Scan for the cell matching the given text and deliver its (X, Y) coordinate at center. 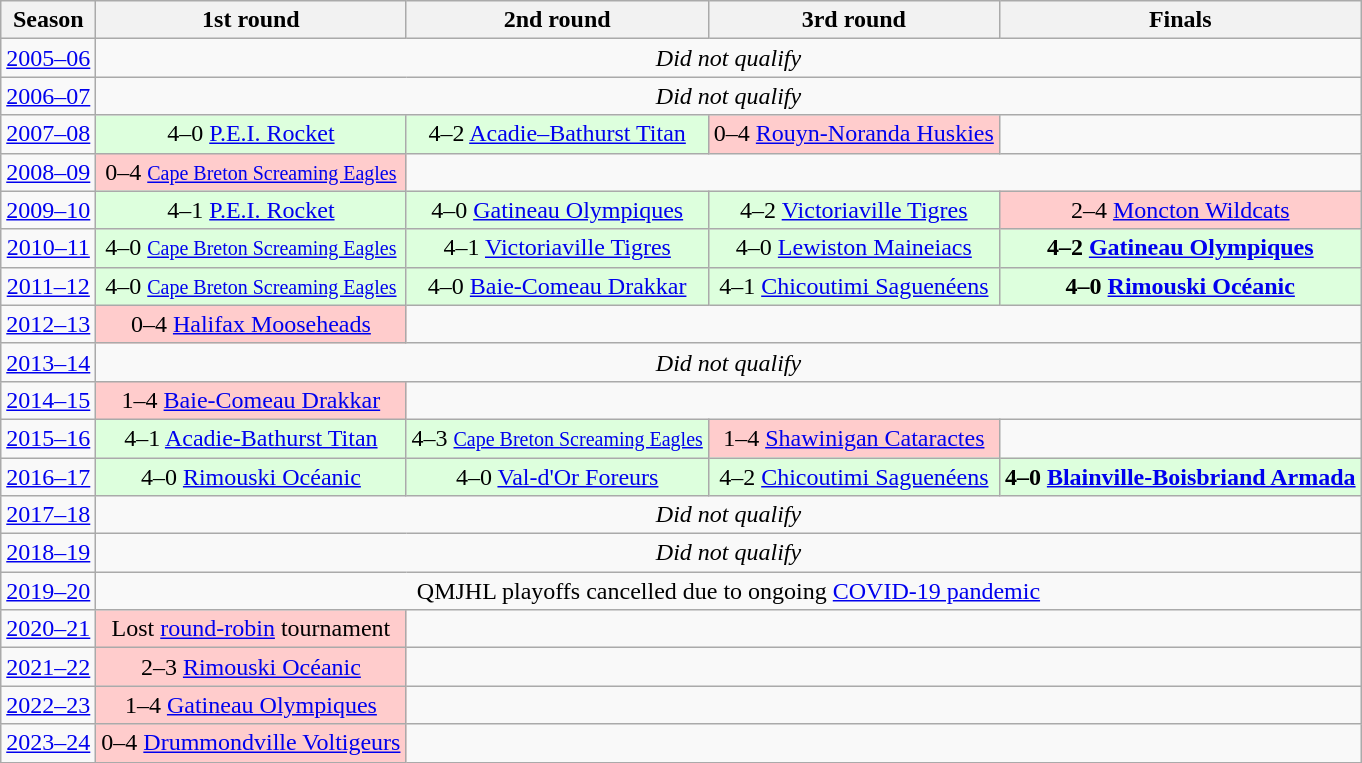
3rd round (854, 20)
2014–15 (48, 400)
0–4 Halifax Mooseheads (251, 324)
2017–18 (48, 515)
2005–06 (48, 58)
4–1 P.E.I. Rocket (251, 210)
4–1 Victoriaville Tigres (557, 248)
Season (48, 20)
4–0 Val-d'Or Foreurs (557, 477)
2015–16 (48, 438)
0–4 Drummondville Voltigeurs (251, 743)
4–0 Gatineau Olympiques (557, 210)
2016–17 (48, 477)
4–0 Baie-Comeau Drakkar (557, 286)
2–4 Moncton Wildcats (1180, 210)
4–3 Cape Breton Screaming Eagles (557, 438)
2–3 Rimouski Océanic (251, 667)
QMJHL playoffs cancelled due to ongoing COVID-19 pandemic (728, 591)
1–4 Baie-Comeau Drakkar (251, 400)
2012–13 (48, 324)
4–1 Chicoutimi Saguenéens (854, 286)
Lost round-robin tournament (251, 629)
Finals (1180, 20)
2021–22 (48, 667)
1–4 Gatineau Olympiques (251, 705)
2006–07 (48, 96)
2023–24 (48, 743)
4–1 Acadie-Bathurst Titan (251, 438)
4–2 Victoriaville Tigres (854, 210)
4–2 Chicoutimi Saguenéens (854, 477)
2013–14 (48, 362)
2008–09 (48, 172)
1st round (251, 20)
4–0 P.E.I. Rocket (251, 134)
0–4 Rouyn-Noranda Huskies (854, 134)
2022–23 (48, 705)
4–0 Blainville-Boisbriand Armada (1180, 477)
2020–21 (48, 629)
2019–20 (48, 591)
2010–11 (48, 248)
0–4 Cape Breton Screaming Eagles (251, 172)
4–2 Acadie–Bathurst Titan (557, 134)
2011–12 (48, 286)
2007–08 (48, 134)
2018–19 (48, 553)
4–0 Lewiston Maineiacs (854, 248)
4–2 Gatineau Olympiques (1180, 248)
1–4 Shawinigan Cataractes (854, 438)
2009–10 (48, 210)
2nd round (557, 20)
